Return the (X, Y) coordinate for the center point of the cell that contains the specified text.  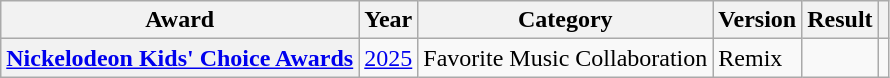
Favorite Music Collaboration (566, 58)
Category (566, 20)
Award (180, 20)
Result (840, 20)
Nickelodeon Kids' Choice Awards (180, 58)
2025 (388, 58)
Version (758, 20)
Remix (758, 58)
Year (388, 20)
